Search for the cell housing the specified text and yield its [X, Y] center coordinate. 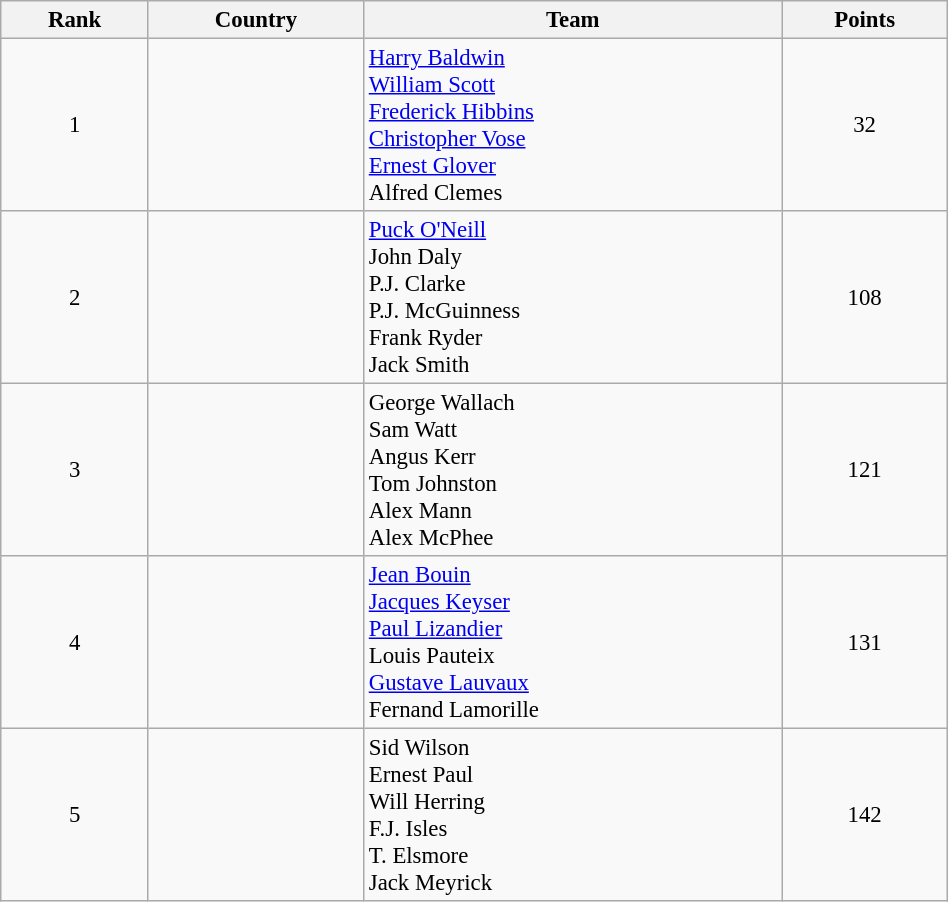
142 [864, 816]
Sid WilsonErnest PaulWill HerringF.J. IslesT. ElsmoreJack Meyrick [572, 816]
131 [864, 642]
1 [75, 126]
108 [864, 298]
3 [75, 470]
Points [864, 20]
George WallachSam WattAngus KerrTom JohnstonAlex MannAlex McPhee [572, 470]
4 [75, 642]
Team [572, 20]
Rank [75, 20]
32 [864, 126]
Jean BouinJacques KeyserPaul LizandierLouis PauteixGustave LauvauxFernand Lamorille [572, 642]
Country [256, 20]
5 [75, 816]
Harry BaldwinWilliam ScottFrederick HibbinsChristopher VoseErnest GloverAlfred Clemes [572, 126]
Puck O'NeillJohn DalyP.J. ClarkeP.J. McGuinnessFrank RyderJack Smith [572, 298]
121 [864, 470]
2 [75, 298]
